Output the (x, y) coordinate of the center of the cell containing the given text.  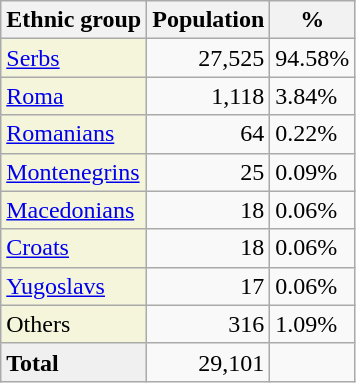
316 (208, 324)
Romanians (74, 134)
94.58% (312, 58)
3.84% (312, 96)
Montenegrins (74, 172)
Ethnic group (74, 20)
64 (208, 134)
% (312, 20)
27,525 (208, 58)
29,101 (208, 362)
0.22% (312, 134)
Croats (74, 248)
25 (208, 172)
Serbs (74, 58)
Yugoslavs (74, 286)
Roma (74, 96)
1.09% (312, 324)
Population (208, 20)
17 (208, 286)
Others (74, 324)
1,118 (208, 96)
Macedonians (74, 210)
0.09% (312, 172)
Total (74, 362)
